Output the [x, y] coordinate of the center of the cell containing the given text.  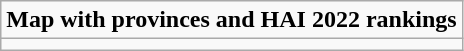
Map with provinces and HAI 2022 rankings [232, 20]
